Return [x, y] of the center of cell containing provided text 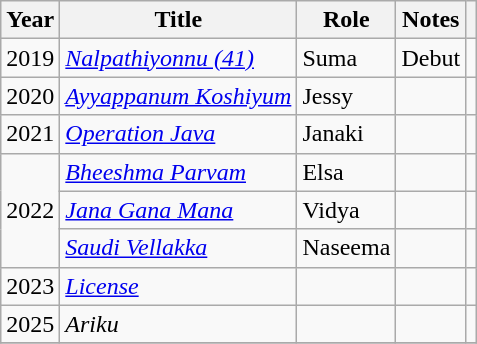
2025 [30, 324]
Suma [346, 58]
Jana Gana Mana [178, 210]
Jessy [346, 96]
Saudi Vellakka [178, 248]
Title [178, 20]
2023 [30, 286]
2020 [30, 96]
Ayyappanum Koshiyum [178, 96]
Role [346, 20]
Ariku [178, 324]
Notes [431, 20]
Operation Java [178, 134]
Year [30, 20]
License [178, 286]
Janaki [346, 134]
Elsa [346, 172]
Bheeshma Parvam [178, 172]
Nalpathiyonnu (41) [178, 58]
Vidya [346, 210]
Debut [431, 58]
Naseema [346, 248]
2022 [30, 210]
2021 [30, 134]
2019 [30, 58]
